Capture the cell that displays the provided text and extract its [X, Y] central coordinate. 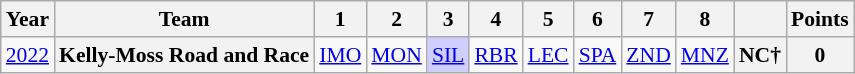
4 [496, 19]
ZND [648, 55]
MON [396, 55]
5 [548, 19]
NC† [760, 55]
0 [820, 55]
Team [184, 19]
SIL [448, 55]
Points [820, 19]
Year [28, 19]
Kelly-Moss Road and Race [184, 55]
2 [396, 19]
2022 [28, 55]
7 [648, 19]
1 [340, 19]
RBR [496, 55]
3 [448, 19]
MNZ [705, 55]
SPA [598, 55]
8 [705, 19]
6 [598, 19]
IMO [340, 55]
LEC [548, 55]
